Output the [X, Y] coordinate of the center of the cell containing the given text.  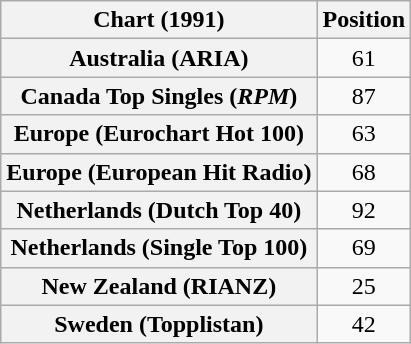
69 [364, 248]
Netherlands (Single Top 100) [159, 248]
Netherlands (Dutch Top 40) [159, 210]
Position [364, 20]
Europe (Eurochart Hot 100) [159, 134]
Sweden (Topplistan) [159, 324]
92 [364, 210]
Chart (1991) [159, 20]
87 [364, 96]
25 [364, 286]
Australia (ARIA) [159, 58]
42 [364, 324]
68 [364, 172]
Canada Top Singles (RPM) [159, 96]
63 [364, 134]
61 [364, 58]
New Zealand (RIANZ) [159, 286]
Europe (European Hit Radio) [159, 172]
